Output the (X, Y) coordinate of the center of the cell containing the given text.  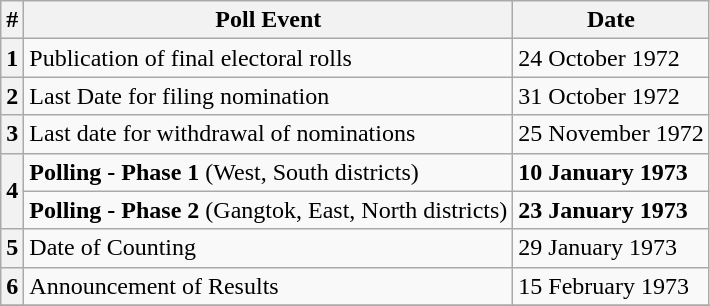
# (12, 20)
Polling - Phase 2 (Gangtok, East, North districts) (268, 210)
29 January 1973 (611, 248)
31 October 1972 (611, 96)
15 February 1973 (611, 286)
2 (12, 96)
25 November 1972 (611, 134)
3 (12, 134)
Publication of final electoral rolls (268, 58)
6 (12, 286)
Last date for withdrawal of nominations (268, 134)
1 (12, 58)
Announcement of Results (268, 286)
Polling - Phase 1 (West, South districts) (268, 172)
23 January 1973 (611, 210)
4 (12, 191)
24 October 1972 (611, 58)
5 (12, 248)
Date of Counting (268, 248)
10 January 1973 (611, 172)
Date (611, 20)
Last Date for filing nomination (268, 96)
Poll Event (268, 20)
